For the text-containing cell, return its midpoint in [X, Y] coordinate format. 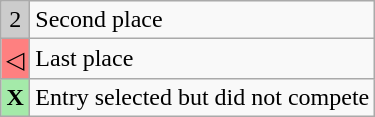
Last place [202, 59]
◁ [16, 59]
Entry selected but did not compete [202, 97]
Second place [202, 20]
2 [16, 20]
X [16, 97]
